Search for the cell housing the specified text and yield its [x, y] center coordinate. 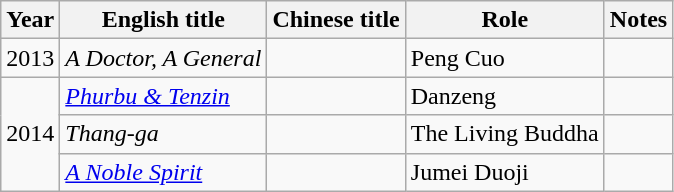
A Noble Spirit [164, 172]
Danzeng [504, 96]
Peng Cuo [504, 58]
Notes [638, 20]
2014 [30, 134]
Thang-ga [164, 134]
The Living Buddha [504, 134]
A Doctor, A General [164, 58]
Chinese title [336, 20]
2013 [30, 58]
English title [164, 20]
Phurbu & Tenzin [164, 96]
Year [30, 20]
Role [504, 20]
Jumei Duoji [504, 172]
